For the text-containing cell, return its midpoint in (x, y) coordinate format. 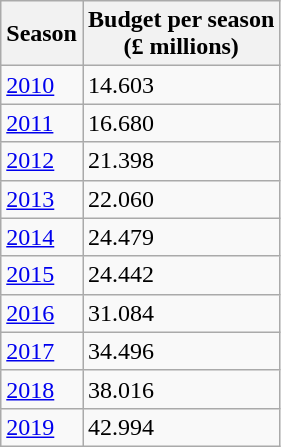
24.442 (180, 275)
34.496 (180, 351)
2018 (42, 389)
2010 (42, 85)
24.479 (180, 237)
31.084 (180, 313)
2011 (42, 123)
38.016 (180, 389)
Season (42, 34)
2019 (42, 427)
2016 (42, 313)
21.398 (180, 161)
Budget per season(£ millions) (180, 34)
42.994 (180, 427)
2014 (42, 237)
2015 (42, 275)
2017 (42, 351)
16.680 (180, 123)
22.060 (180, 199)
2013 (42, 199)
2012 (42, 161)
14.603 (180, 85)
